Scan for the cell matching the given text and deliver its (X, Y) coordinate at center. 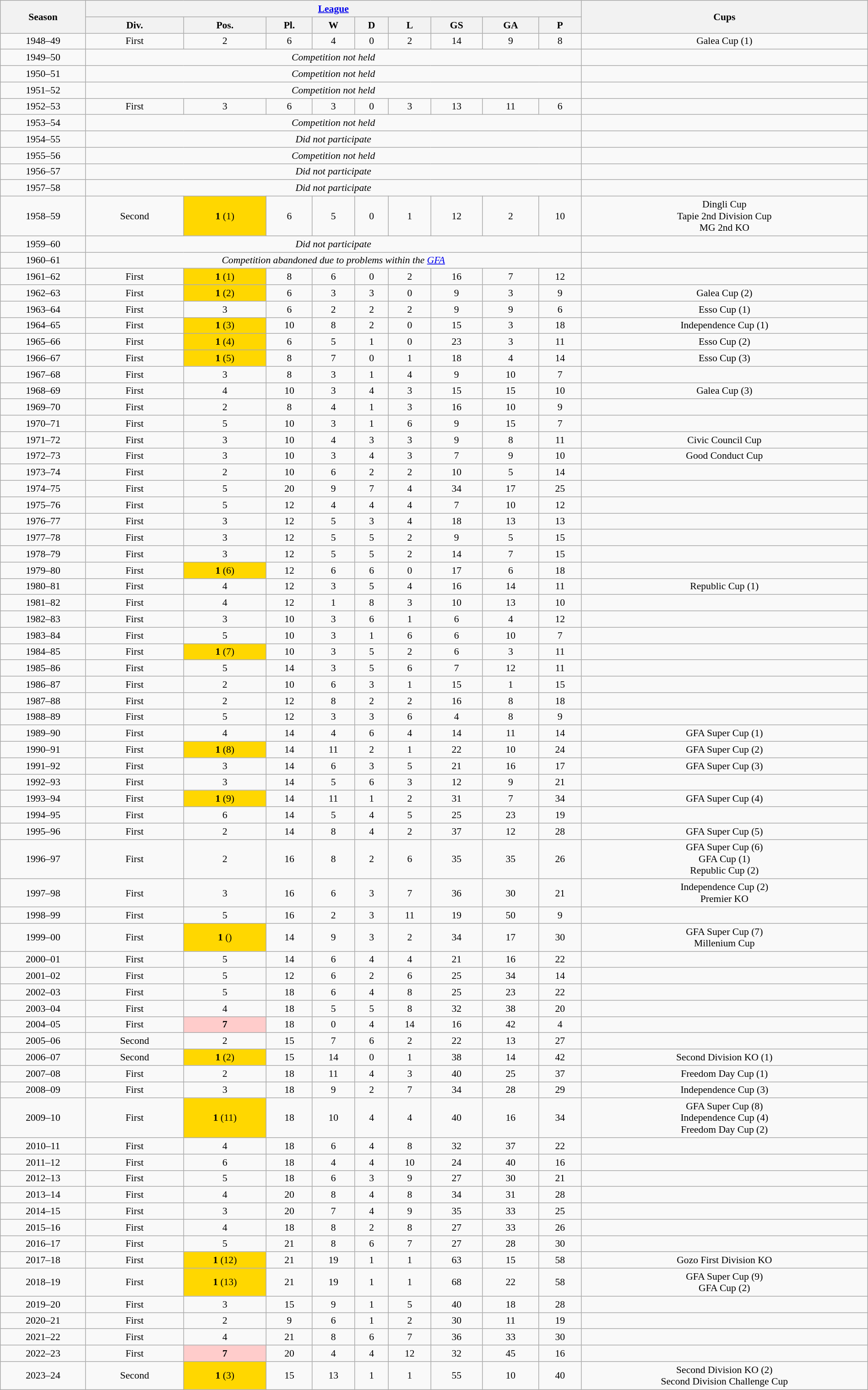
1965–66 (43, 342)
Gozo First Division KO (724, 1260)
1976–77 (43, 521)
Good Conduct Cup (724, 456)
1959–60 (43, 244)
1950–51 (43, 74)
68 (457, 1282)
1952–53 (43, 107)
2006–07 (43, 1058)
Civic Council Cup (724, 440)
1988–89 (43, 717)
1992–93 (43, 782)
1 (5) (225, 358)
1979–80 (43, 570)
2012–13 (43, 1178)
Second Division KO (1) (724, 1058)
Independence Cup (2) Premier KO (724, 893)
1993–94 (43, 799)
2016–17 (43, 1244)
Independence Cup (1) (724, 326)
2004–05 (43, 1025)
1966–67 (43, 358)
1 (7) (225, 652)
2010–11 (43, 1146)
1972–73 (43, 456)
1963–64 (43, 309)
1999–00 (43, 938)
Esso Cup (3) (724, 358)
Pos. (225, 25)
2021–22 (43, 1337)
1984–85 (43, 652)
2007–08 (43, 1074)
1973–74 (43, 472)
2002–03 (43, 992)
Galea Cup (2) (724, 293)
1949–50 (43, 58)
29 (560, 1090)
2000–01 (43, 960)
1 (12) (225, 1260)
2017–18 (43, 1260)
1 (6) (225, 570)
1951–52 (43, 90)
1962–63 (43, 293)
2013–14 (43, 1195)
1995–96 (43, 831)
L (410, 25)
GFA Super Cup (5) (724, 831)
1983–84 (43, 635)
1978–79 (43, 554)
2022–23 (43, 1353)
1 (11) (225, 1118)
Season (43, 16)
Galea Cup (3) (724, 391)
63 (457, 1260)
1954–55 (43, 139)
2020–21 (43, 1321)
GFA Super Cup (6) GFA Cup (1) Republic Cup (2) (724, 859)
1971–72 (43, 440)
GFA Super Cup (8) Independence Cup (4) Freedom Day Cup (2) (724, 1118)
1967–68 (43, 375)
1964–65 (43, 326)
2018–19 (43, 1282)
Republic Cup (1) (724, 586)
GFA Super Cup (4) (724, 799)
GS (457, 25)
2008–09 (43, 1090)
League (333, 9)
Pl. (289, 25)
1 (9) (225, 799)
1977–78 (43, 538)
Second Division KO (2) Second Division Challenge Cup (724, 1375)
2019–20 (43, 1304)
2011–12 (43, 1162)
W (333, 25)
1 (13) (225, 1282)
1987–88 (43, 701)
1975–76 (43, 505)
1948–49 (43, 41)
1968–69 (43, 391)
1985–86 (43, 668)
1991–92 (43, 766)
GA (511, 25)
1986–87 (43, 684)
2001–02 (43, 976)
2009–10 (43, 1118)
1974–75 (43, 489)
45 (511, 1353)
1998–99 (43, 915)
Esso Cup (1) (724, 309)
1 (4) (225, 342)
Cups (724, 16)
GFA Super Cup (9) GFA Cup (2) (724, 1282)
1957–58 (43, 188)
1982–83 (43, 619)
1981–82 (43, 603)
Galea Cup (1) (724, 41)
2015–16 (43, 1227)
Esso Cup (2) (724, 342)
2014–15 (43, 1211)
1955–56 (43, 156)
2005–06 (43, 1041)
Independence Cup (3) (724, 1090)
1996–97 (43, 859)
2003–04 (43, 1009)
1980–81 (43, 586)
Competition abandoned due to problems within the GFA (333, 261)
1990–91 (43, 750)
1 (8) (225, 750)
50 (511, 915)
1958–59 (43, 216)
GFA Super Cup (7) Millenium Cup (724, 938)
Dingli Cup Tapie 2nd Division Cup MG 2nd KO (724, 216)
1989–90 (43, 733)
Freedom Day Cup (1) (724, 1074)
D (372, 25)
55 (457, 1375)
GFA Super Cup (2) (724, 750)
2023–24 (43, 1375)
1994–95 (43, 815)
1961–62 (43, 277)
1970–71 (43, 424)
GFA Super Cup (3) (724, 766)
P (560, 25)
1956–57 (43, 172)
1969–70 (43, 407)
1953–54 (43, 123)
1 () (225, 938)
1960–61 (43, 261)
GFA Super Cup (1) (724, 733)
Div. (135, 25)
1997–98 (43, 893)
